Determine the [x, y] coordinate at the center of the cell enclosing the given text.  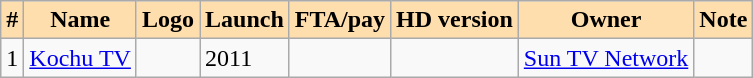
HD version [455, 20]
Launch [245, 20]
FTA/pay [340, 20]
Kochu TV [80, 58]
# [12, 20]
Note [724, 20]
Name [80, 20]
Logo [168, 20]
Owner [606, 20]
1 [12, 58]
2011 [245, 58]
Sun TV Network [606, 58]
